Locate the cell with the specified text and output its [X, Y] center coordinate. 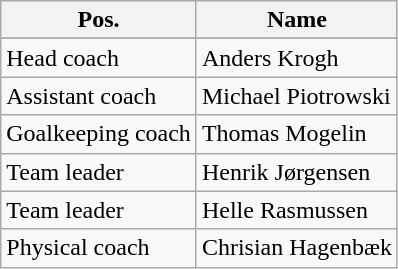
Assistant coach [99, 96]
Thomas Mogelin [296, 134]
Helle Rasmussen [296, 210]
Name [296, 20]
Goalkeeping coach [99, 134]
Chrisian Hagenbæk [296, 248]
Pos. [99, 20]
Physical coach [99, 248]
Anders Krogh [296, 58]
Head coach [99, 58]
Michael Piotrowski [296, 96]
Henrik Jørgensen [296, 172]
